Capture the cell that displays the provided text and extract its [X, Y] central coordinate. 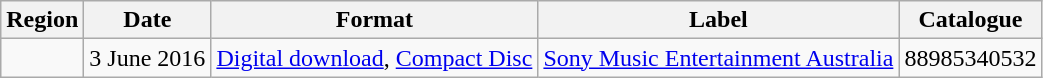
Region [42, 20]
Catalogue [970, 20]
Sony Music Entertainment Australia [718, 58]
88985340532 [970, 58]
Digital download, Compact Disc [374, 58]
Date [148, 20]
Label [718, 20]
Format [374, 20]
3 June 2016 [148, 58]
